Locate the cell with the specified text and output its (X, Y) center coordinate. 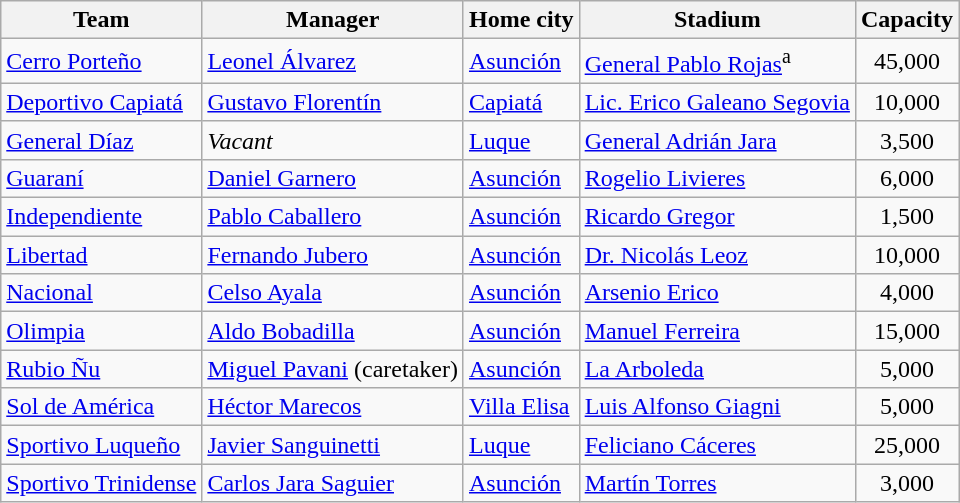
La Arboleda (717, 369)
Team (102, 20)
Leonel Álvarez (333, 62)
Villa Elisa (521, 407)
Dr. Nicolás Leoz (717, 255)
Stadium (717, 20)
Arsenio Erico (717, 293)
Martín Torres (717, 483)
15,000 (906, 331)
Daniel Garnero (333, 178)
Olimpia (102, 331)
Manager (333, 20)
Manuel Ferreira (717, 331)
General Pablo Rojasa (717, 62)
4,000 (906, 293)
6,000 (906, 178)
Vacant (333, 140)
45,000 (906, 62)
Luis Alfonso Giagni (717, 407)
Javier Sanguinetti (333, 445)
General Adrián Jara (717, 140)
Cerro Porteño (102, 62)
Libertad (102, 255)
Feliciano Cáceres (717, 445)
Pablo Caballero (333, 217)
Celso Ayala (333, 293)
Home city (521, 20)
Independiente (102, 217)
Deportivo Capiatá (102, 102)
Sportivo Trinidense (102, 483)
1,500 (906, 217)
Nacional (102, 293)
Capacity (906, 20)
Gustavo Florentín (333, 102)
Guaraní (102, 178)
Héctor Marecos (333, 407)
Sol de América (102, 407)
Carlos Jara Saguier (333, 483)
3,000 (906, 483)
Rogelio Livieres (717, 178)
Rubio Ñu (102, 369)
General Díaz (102, 140)
Sportivo Luqueño (102, 445)
3,500 (906, 140)
Aldo Bobadilla (333, 331)
Ricardo Gregor (717, 217)
25,000 (906, 445)
Fernando Jubero (333, 255)
Lic. Erico Galeano Segovia (717, 102)
Capiatá (521, 102)
Miguel Pavani (caretaker) (333, 369)
